Identify which cell holds the provided text, then report its (x, y) central coordinate. 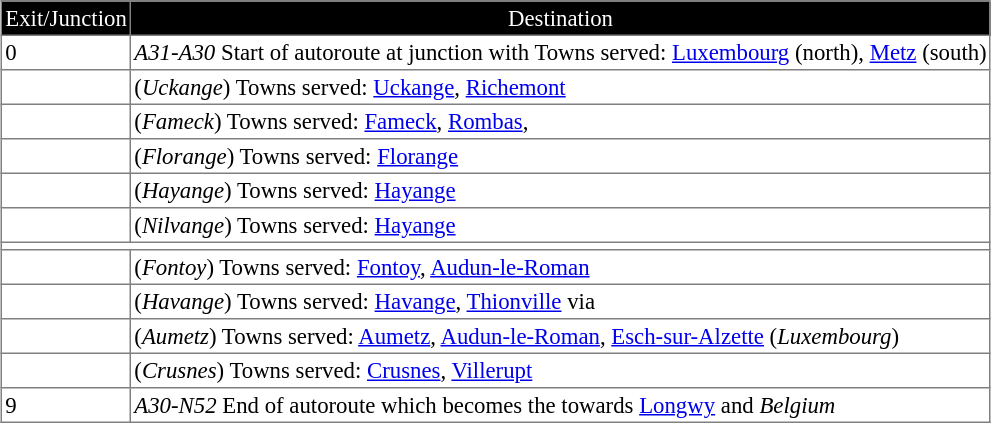
(Florange) Towns served: Florange (561, 156)
0 (66, 52)
(Uckange) Towns served: Uckange, Richemont (561, 87)
(Havange) Towns served: Havange, Thionville via (561, 301)
A30-N52 End of autoroute which becomes the towards Longwy and Belgium (561, 405)
9 (66, 405)
Exit/Junction (66, 18)
Destination (561, 18)
(Hayange) Towns served: Hayange (561, 190)
(Fontoy) Towns served: Fontoy, Audun-le-Roman (561, 267)
(Fameck) Towns served: Fameck, Rombas, (561, 121)
A31-A30 Start of autoroute at junction with Towns served: Luxembourg (north), Metz (south) (561, 52)
(Crusnes) Towns served: Crusnes, Villerupt (561, 370)
(Aumetz) Towns served: Aumetz, Audun-le-Roman, Esch-sur-Alzette (Luxembourg) (561, 336)
(Nilvange) Towns served: Hayange (561, 225)
